Search for the cell housing the specified text and yield its (x, y) center coordinate. 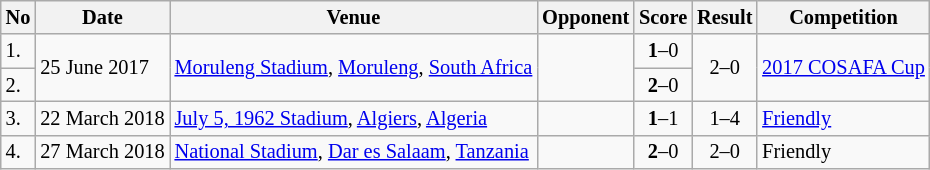
July 5, 1962 Stadium, Algiers, Algeria (354, 118)
No (18, 17)
2017 COSAFA Cup (843, 68)
Moruleng Stadium, Moruleng, South Africa (354, 68)
25 June 2017 (102, 68)
Opponent (586, 17)
22 March 2018 (102, 118)
Date (102, 17)
Venue (354, 17)
1–4 (724, 118)
2. (18, 85)
1–1 (663, 118)
National Stadium, Dar es Salaam, Tanzania (354, 152)
Score (663, 17)
Result (724, 17)
1–0 (663, 51)
1. (18, 51)
4. (18, 152)
27 March 2018 (102, 152)
Competition (843, 17)
3. (18, 118)
